Provide the (X, Y) coordinate of the cell's center where the given text is located.  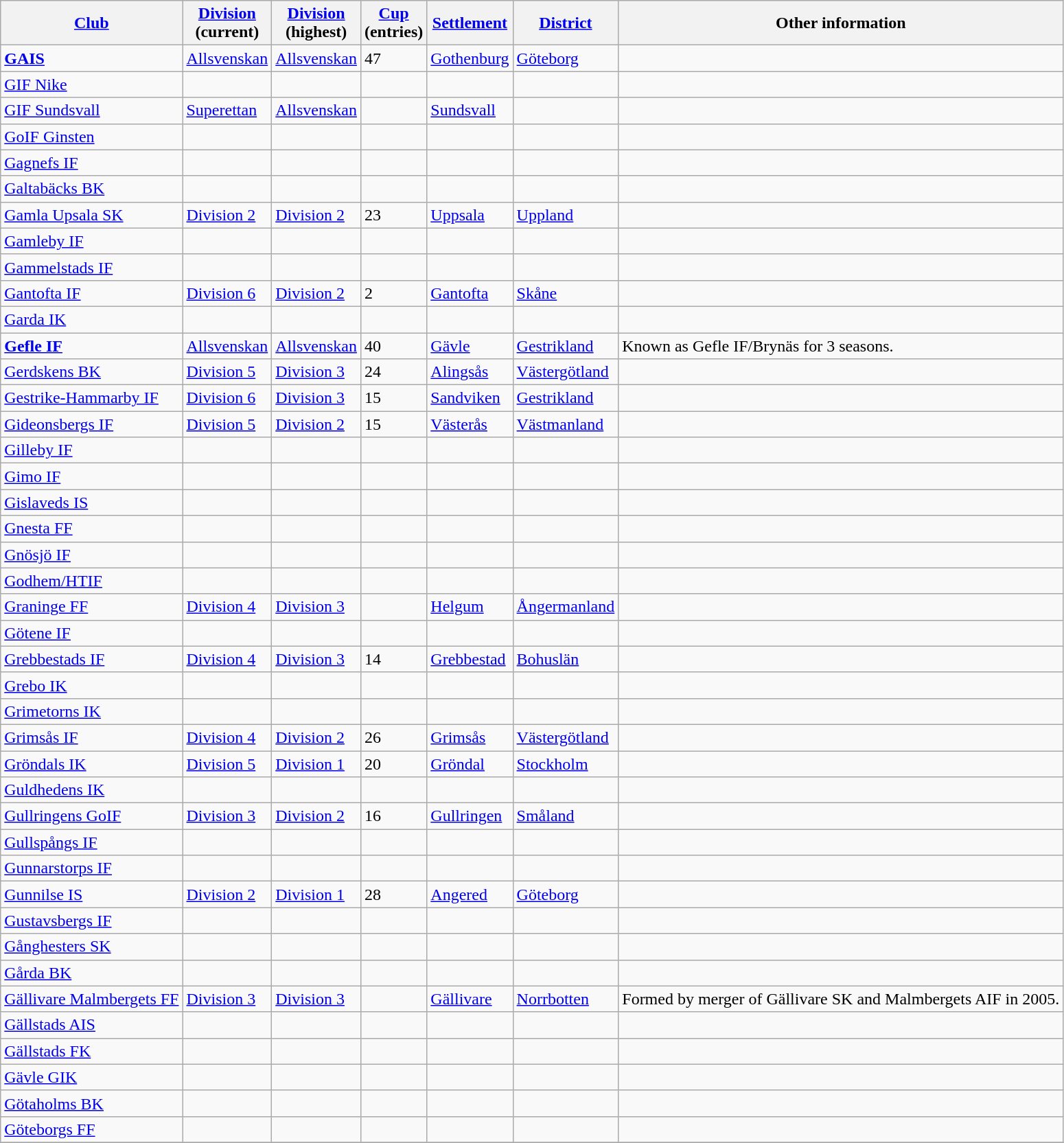
Superettan (227, 111)
Gantofta IF (92, 293)
Gerdskens BK (92, 372)
Västmanland (566, 424)
Gustavsbergs IF (92, 921)
16 (393, 816)
Other information (841, 23)
40 (393, 345)
Galtabäcks BK (92, 189)
Gävle (470, 345)
Gislaveds IS (92, 503)
Gagnefs IF (92, 163)
Grimsås IF (92, 737)
Gimo IF (92, 476)
23 (393, 215)
Gammelstads IF (92, 267)
Gårda BK (92, 973)
Settlement (470, 23)
Sandviken (470, 398)
Club (92, 23)
Gällivare (470, 999)
Guldhedens IK (92, 790)
Helgum (470, 607)
Bohuslän (566, 659)
Sundsvall (470, 111)
GIF Sundsvall (92, 111)
GAIS (92, 58)
Division (highest) (316, 23)
Gröndals IK (92, 764)
Gävle GIK (92, 1077)
Gunnilse IS (92, 894)
Known as Gefle IF/Brynäs for 3 seasons. (841, 345)
Division (current) (227, 23)
Skåne (566, 293)
14 (393, 659)
2 (393, 293)
Ångermanland (566, 607)
Gefle IF (92, 345)
Gällstads FK (92, 1051)
Alingsås (470, 372)
Gamleby IF (92, 241)
Grebo IK (92, 685)
GoIF Ginsten (92, 137)
Grebbestad (470, 659)
47 (393, 58)
Stockholm (566, 764)
District (566, 23)
Götene IF (92, 633)
Uppsala (470, 215)
Graninge FF (92, 607)
Gällstads AIS (92, 1025)
Gantofta (470, 293)
Göteborgs FF (92, 1129)
Gnösjö IF (92, 555)
20 (393, 764)
24 (393, 372)
Gnesta FF (92, 529)
Garda IK (92, 319)
Gilleby IF (92, 450)
Gunnarstorps IF (92, 868)
Gullringen (470, 816)
Småland (566, 816)
Gullspångs IF (92, 842)
28 (393, 894)
Gideonsbergs IF (92, 424)
Västerås (470, 424)
Götaholms BK (92, 1103)
Gestrike-Hammarby IF (92, 398)
Angered (470, 894)
Godhem/HTIF (92, 581)
Gällivare Malmbergets FF (92, 999)
Norrbotten (566, 999)
Grebbestads IF (92, 659)
Uppland (566, 215)
Formed by merger of Gällivare SK and Malmbergets AIF in 2005. (841, 999)
Grimsås (470, 737)
Grimetorns IK (92, 711)
GIF Nike (92, 84)
Gröndal (470, 764)
Gamla Upsala SK (92, 215)
Gothenburg (470, 58)
26 (393, 737)
Gullringens GoIF (92, 816)
Cup (entries) (393, 23)
Gånghesters SK (92, 947)
